From the cell containing the given text, extract its center point as (X, Y) coordinate. 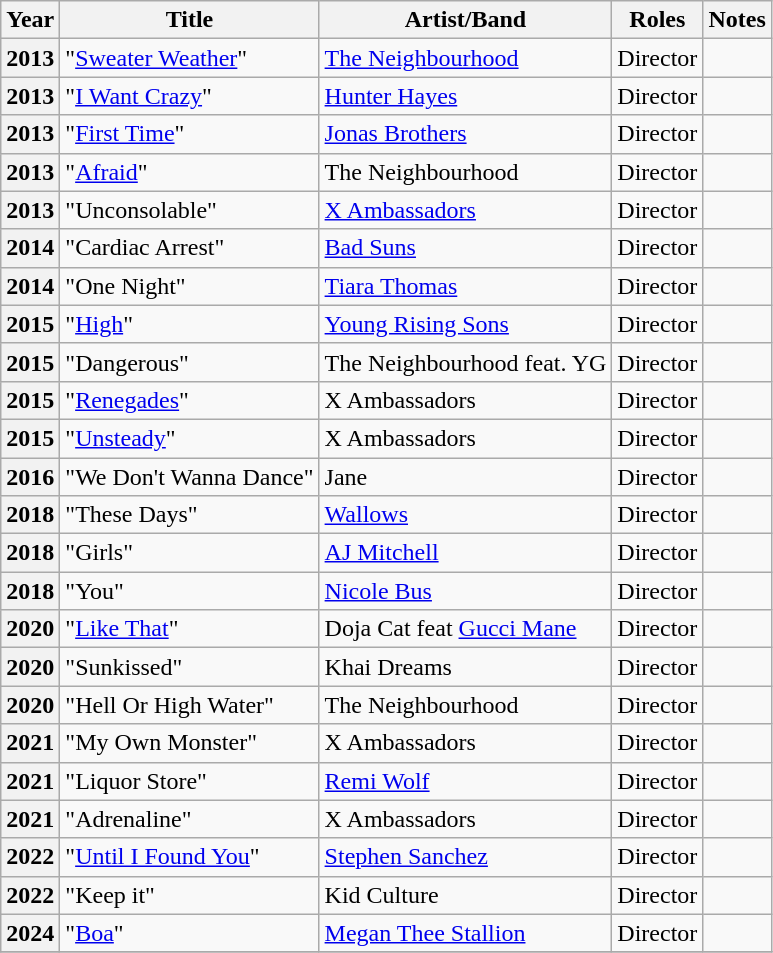
Doja Cat feat Gucci Mane (466, 629)
Megan Thee Stallion (466, 933)
"I Want Crazy" (190, 96)
Jonas Brothers (466, 134)
Nicole Bus (466, 591)
"Sunkissed" (190, 667)
"Keep it" (190, 895)
"First Time" (190, 134)
The Neighbourhood feat. YG (466, 362)
"You" (190, 591)
Bad Suns (466, 248)
Remi Wolf (466, 781)
Artist/Band (466, 20)
Khai Dreams (466, 667)
"Hell Or High Water" (190, 705)
"Renegades" (190, 400)
Notes (737, 20)
"Unconsolable" (190, 210)
"One Night" (190, 286)
Jane (466, 477)
"Dangerous" (190, 362)
Year (30, 20)
Roles (658, 20)
"Girls" (190, 553)
"Adrenaline" (190, 819)
Kid Culture (466, 895)
2016 (30, 477)
"Sweater Weather" (190, 58)
Hunter Hayes (466, 96)
"Afraid" (190, 172)
Tiara Thomas (466, 286)
Young Rising Sons (466, 324)
AJ Mitchell (466, 553)
"Unsteady" (190, 438)
"We Don't Wanna Dance" (190, 477)
"High" (190, 324)
"Liquor Store" (190, 781)
"Boa" (190, 933)
Stephen Sanchez (466, 857)
Title (190, 20)
Wallows (466, 515)
"My Own Monster" (190, 743)
2024 (30, 933)
"Cardiac Arrest" (190, 248)
"Like That" (190, 629)
"These Days" (190, 515)
"Until I Found You" (190, 857)
